Return [X, Y] of the center of cell containing provided text 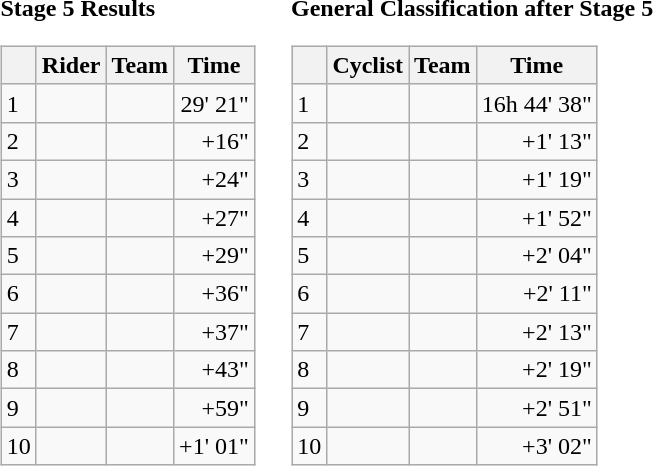
+1' 52" [536, 217]
+24" [214, 179]
+59" [214, 408]
29' 21" [214, 103]
Cyclist [368, 65]
+2' 11" [536, 294]
+29" [214, 256]
+2' 04" [536, 256]
+37" [214, 332]
Rider [71, 65]
+2' 19" [536, 370]
+2' 13" [536, 332]
+1' 19" [536, 179]
+1' 13" [536, 141]
+16" [214, 141]
+1' 01" [214, 446]
+36" [214, 294]
+43" [214, 370]
+27" [214, 217]
16h 44' 38" [536, 103]
+2' 51" [536, 408]
+3' 02" [536, 446]
